Pinpoint the cell where the given text exists, returning its [x, y] midpoint coordinate. 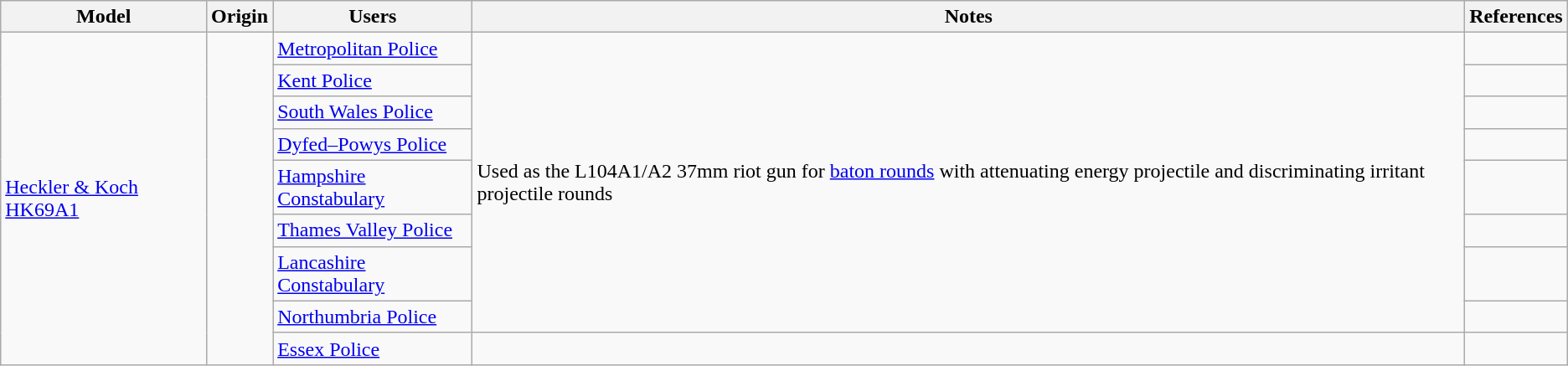
Users [373, 17]
Thames Valley Police [373, 230]
Northumbria Police [373, 317]
Used as the L104A1/A2 37mm riot gun for baton rounds with attenuating energy projectile and discriminating irritant projectile rounds [968, 183]
Notes [968, 17]
Metropolitan Police [373, 49]
Essex Police [373, 348]
Dyfed–Powys Police [373, 144]
References [1516, 17]
Model [104, 17]
Origin [240, 17]
Kent Police [373, 80]
Hampshire Constabulary [373, 188]
Lancashire Constabulary [373, 273]
Heckler & Koch HK69A1 [104, 199]
South Wales Police [373, 112]
